Provide the (x, y) coordinate of the cell's center where the given text is located.  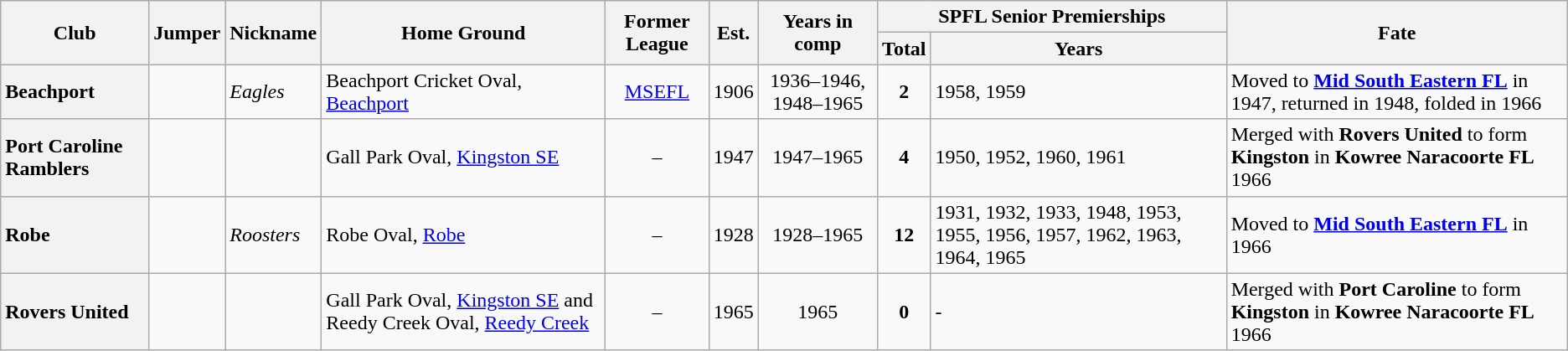
1950, 1952, 1960, 1961 (1079, 157)
Beachport Cricket Oval, Beachport (464, 92)
1928–1965 (818, 235)
0 (905, 312)
Robe Oval, Robe (464, 235)
1928 (734, 235)
Merged with Port Caroline to form Kingston in Kowree Naracoorte FL 1966 (1397, 312)
1958, 1959 (1079, 92)
4 (905, 157)
1936–1946, 1948–1965 (818, 92)
Robe (75, 235)
Eagles (273, 92)
- (1079, 312)
Port Caroline Ramblers (75, 157)
1947 (734, 157)
Former League (657, 33)
1931, 1932, 1933, 1948, 1953, 1955, 1956, 1957, 1962, 1963, 1964, 1965 (1079, 235)
Total (905, 49)
SPFL Senior Premierships (1052, 17)
Merged with Rovers United to form Kingston in Kowree Naracoorte FL 1966 (1397, 157)
Est. (734, 33)
12 (905, 235)
Moved to Mid South Eastern FL in 1947, returned in 1948, folded in 1966 (1397, 92)
Fate (1397, 33)
Years in comp (818, 33)
Moved to Mid South Eastern FL in 1966 (1397, 235)
1947–1965 (818, 157)
Gall Park Oval, Kingston SE (464, 157)
Beachport (75, 92)
Gall Park Oval, Kingston SE and Reedy Creek Oval, Reedy Creek (464, 312)
Club (75, 33)
Years (1079, 49)
Jumper (188, 33)
Home Ground (464, 33)
Roosters (273, 235)
1906 (734, 92)
2 (905, 92)
Rovers United (75, 312)
Nickname (273, 33)
MSEFL (657, 92)
